Identify which cell holds the provided text, then report its (X, Y) central coordinate. 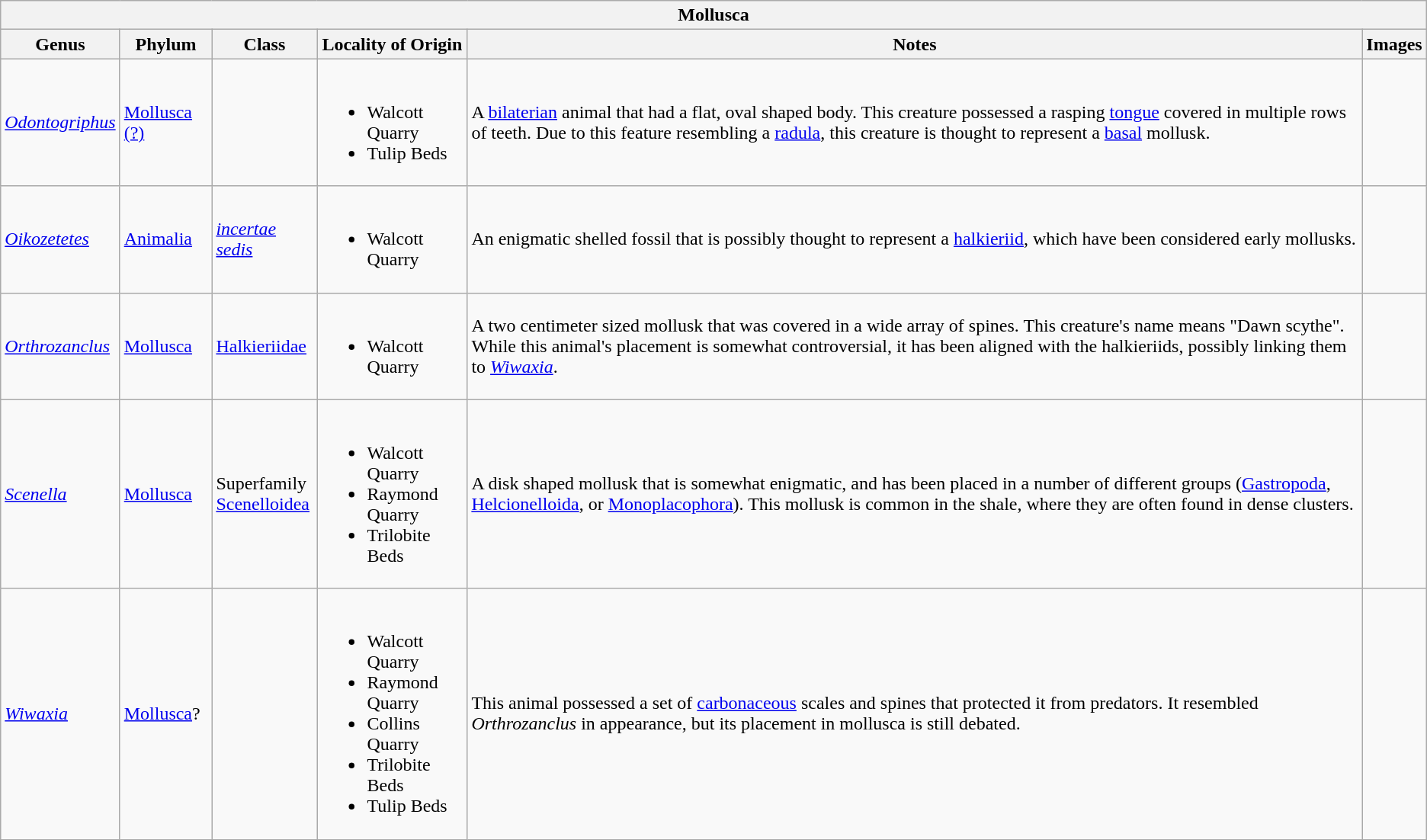
An enigmatic shelled fossil that is possibly thought to represent a halkieriid, which have been considered early mollusks. (915, 239)
Halkieriidae (265, 346)
Oikozetetes (60, 239)
Orthrozanclus (60, 346)
incertae sedis (265, 239)
Phylum (166, 44)
Mollusca (?) (166, 122)
Images (1394, 44)
Scenella (60, 494)
Class (265, 44)
SuperfamilyScenelloidea (265, 494)
Wiwaxia (60, 713)
Genus (60, 44)
Walcott QuarryRaymond QuarryTrilobite Beds (392, 494)
Walcott QuarryTulip Beds (392, 122)
Mollusca? (166, 713)
Walcott QuarryRaymond QuarryCollins QuarryTrilobite BedsTulip Beds (392, 713)
Odontogriphus (60, 122)
Notes (915, 44)
Animalia (166, 239)
Locality of Origin (392, 44)
